Search for the cell housing the specified text and yield its [x, y] center coordinate. 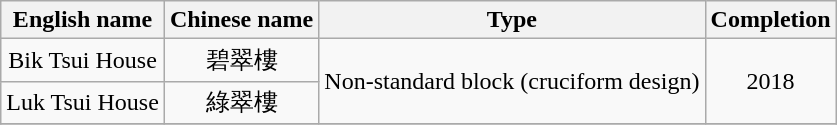
Type [512, 20]
Completion [770, 20]
2018 [770, 82]
Luk Tsui House [83, 102]
碧翠樓 [241, 60]
綠翠樓 [241, 102]
English name [83, 20]
Bik Tsui House [83, 60]
Chinese name [241, 20]
Non-standard block (cruciform design) [512, 82]
